From the cell containing the given text, extract its center point as [X, Y] coordinate. 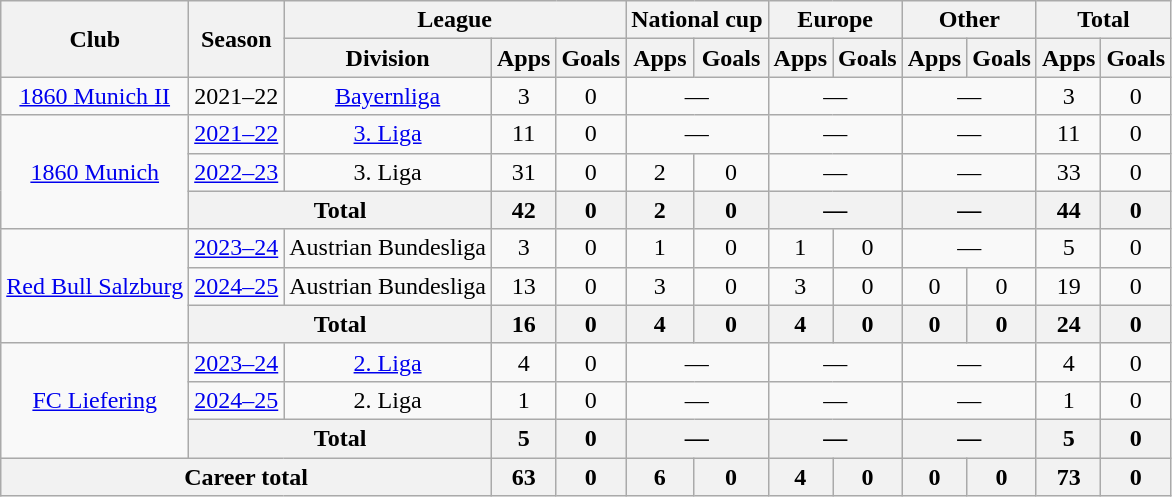
Bayernliga [388, 96]
33 [1068, 172]
42 [523, 210]
31 [523, 172]
19 [1068, 286]
1860 Munich II [95, 96]
73 [1068, 477]
44 [1068, 210]
2022–23 [236, 172]
Division [388, 58]
League [455, 20]
63 [523, 477]
1860 Munich [95, 172]
Other [969, 20]
Red Bull Salzburg [95, 286]
FC Liefering [95, 400]
Europe [835, 20]
Career total [246, 477]
6 [660, 477]
16 [523, 324]
Season [236, 39]
National cup [697, 20]
Club [95, 39]
24 [1068, 324]
13 [523, 286]
